Capture the cell that displays the provided text and extract its (X, Y) central coordinate. 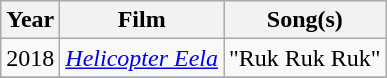
"Ruk Ruk Ruk" (306, 58)
Film (142, 20)
Helicopter Eela (142, 58)
Song(s) (306, 20)
Year (30, 20)
2018 (30, 58)
